Return the [x, y] coordinate for the center point of the cell that contains the specified text.  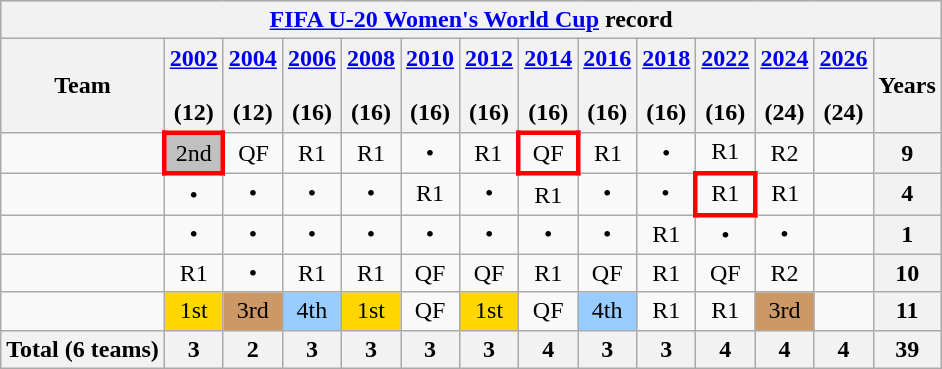
2022(16) [726, 86]
2 [252, 349]
2018(16) [666, 86]
2006(16) [312, 86]
9 [907, 152]
2004(12) [252, 86]
2008(16) [370, 86]
Total (6 teams) [83, 349]
2026(24) [844, 86]
2012(16) [490, 86]
Team [83, 86]
2002(12) [194, 86]
11 [907, 311]
FIFA U-20 Women's World Cup record [472, 20]
2024(24) [784, 86]
2010(16) [430, 86]
2nd [194, 152]
10 [907, 273]
2016(16) [608, 86]
2014(16) [548, 86]
1 [907, 234]
Years [907, 86]
39 [907, 349]
